Capture the cell that displays the provided text and extract its [X, Y] central coordinate. 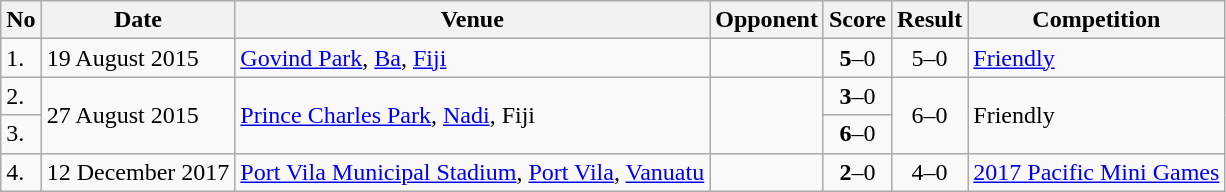
Govind Park, Ba, Fiji [472, 58]
2–0 [857, 172]
Result [929, 20]
27 August 2015 [138, 115]
3. [21, 134]
Date [138, 20]
12 December 2017 [138, 172]
Venue [472, 20]
2017 Pacific Mini Games [1096, 172]
Opponent [767, 20]
4–0 [929, 172]
Port Vila Municipal Stadium, Port Vila, Vanuatu [472, 172]
Score [857, 20]
19 August 2015 [138, 58]
Prince Charles Park, Nadi, Fiji [472, 115]
1. [21, 58]
2. [21, 96]
No [21, 20]
3–0 [857, 96]
4. [21, 172]
Competition [1096, 20]
